Capture the cell that displays the provided text and extract its (X, Y) central coordinate. 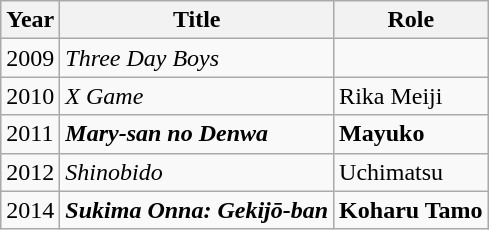
Mayuko (411, 134)
2010 (30, 96)
Year (30, 20)
Uchimatsu (411, 172)
2014 (30, 210)
Rika Meiji (411, 96)
Koharu Tamo (411, 210)
Role (411, 20)
2012 (30, 172)
Mary-san no Denwa (197, 134)
Three Day Boys (197, 58)
Title (197, 20)
Sukima Onna: Gekijō-ban (197, 210)
Shinobido (197, 172)
2011 (30, 134)
X Game (197, 96)
2009 (30, 58)
